Identify which cell holds the provided text, then report its [X, Y] central coordinate. 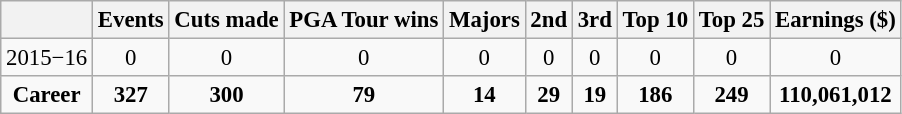
Earnings ($) [836, 20]
19 [594, 95]
Events [131, 20]
2015−16 [47, 58]
Cuts made [226, 20]
110,061,012 [836, 95]
Career [47, 95]
2nd [548, 20]
3rd [594, 20]
Majors [484, 20]
249 [731, 95]
327 [131, 95]
Top 10 [655, 20]
79 [364, 95]
29 [548, 95]
300 [226, 95]
Top 25 [731, 20]
14 [484, 95]
186 [655, 95]
PGA Tour wins [364, 20]
